Search for the cell housing the specified text and yield its [X, Y] center coordinate. 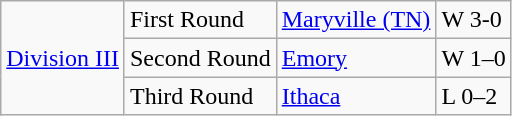
L 0–2 [474, 96]
Third Round [200, 96]
Second Round [200, 58]
First Round [200, 20]
Ithaca [356, 96]
Division III [63, 58]
Emory [356, 58]
W 1–0 [474, 58]
Maryville (TN) [356, 20]
W 3-0 [474, 20]
